Return (X, Y) of the center of cell containing provided text 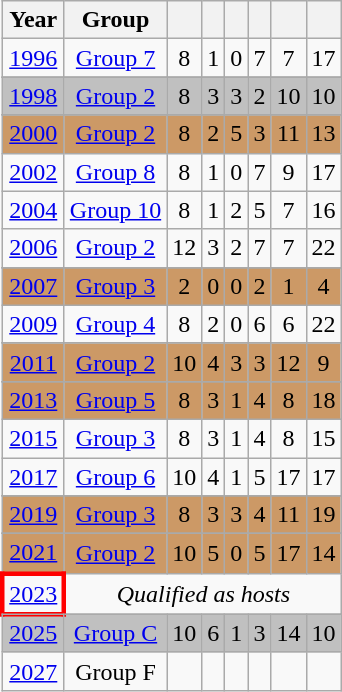
1996 (33, 58)
2004 (33, 210)
Group 6 (115, 477)
13 (324, 134)
15 (324, 438)
2006 (33, 248)
2023 (33, 594)
2007 (33, 286)
Qualified as hosts (202, 594)
Group 10 (115, 210)
Year (33, 20)
2021 (33, 554)
2000 (33, 134)
Group 8 (115, 172)
2002 (33, 172)
1998 (33, 96)
Group (115, 20)
2011 (33, 362)
19 (324, 515)
2015 (33, 438)
Group 7 (115, 58)
Group 5 (115, 400)
Group 4 (115, 324)
2009 (33, 324)
16 (324, 210)
2017 (33, 477)
2027 (33, 671)
2025 (33, 633)
18 (324, 400)
Group C (115, 633)
Group F (115, 671)
2013 (33, 400)
2019 (33, 515)
